Return [x, y] of the center of cell containing provided text 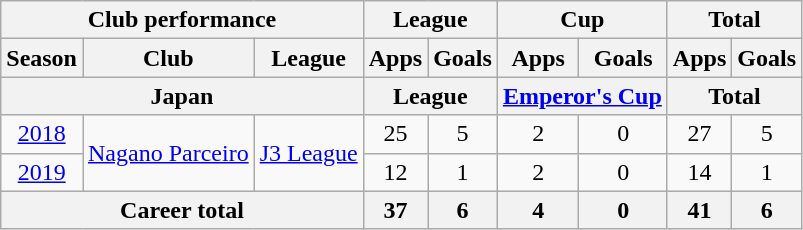
Career total [182, 210]
Club [168, 58]
41 [699, 210]
Cup [582, 20]
37 [395, 210]
25 [395, 134]
Club performance [182, 20]
2019 [42, 172]
J3 League [308, 153]
Emperor's Cup [582, 96]
Season [42, 58]
27 [699, 134]
14 [699, 172]
Nagano Parceiro [168, 153]
12 [395, 172]
Japan [182, 96]
4 [538, 210]
2018 [42, 134]
